Return the (X, Y) coordinate for the center point of the cell that contains the specified text.  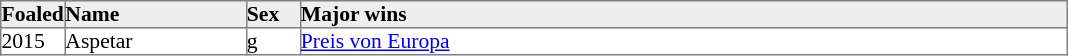
g (273, 42)
Sex (273, 14)
Major wins (683, 14)
Foaled (33, 14)
2015 (33, 42)
Name (156, 14)
Aspetar (156, 42)
Preis von Europa (683, 42)
